Detect which cell encompasses the target text, then output its (X, Y) center coordinate. 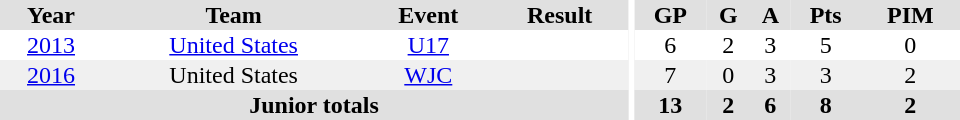
Team (234, 15)
7 (670, 75)
2016 (51, 75)
G (728, 15)
GP (670, 15)
5 (826, 45)
Junior totals (314, 105)
Pts (826, 15)
A (770, 15)
8 (826, 105)
PIM (910, 15)
13 (670, 105)
Result (560, 15)
U17 (428, 45)
WJC (428, 75)
Event (428, 15)
2013 (51, 45)
Year (51, 15)
